Output the (x, y) coordinate of the center of the cell containing the given text.  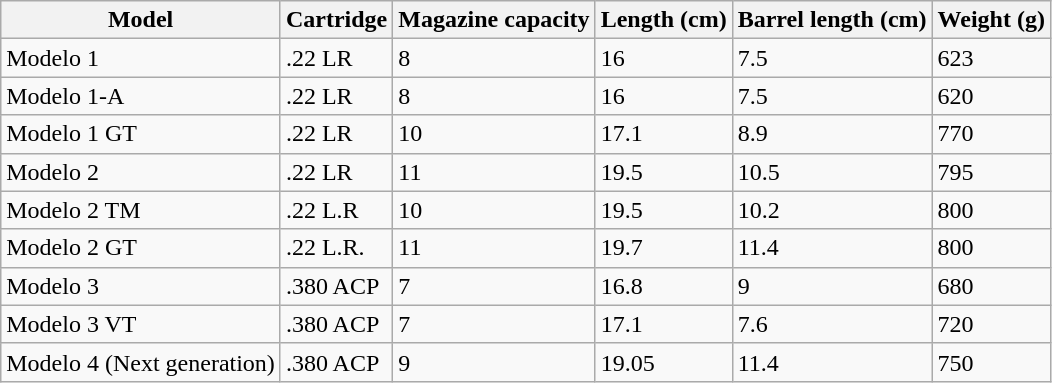
Modelo 1-A (141, 96)
770 (991, 134)
10.5 (832, 172)
750 (991, 362)
Magazine capacity (494, 20)
Cartridge (336, 20)
Modelo 3 VT (141, 324)
Barrel length (cm) (832, 20)
680 (991, 286)
Modelo 2 (141, 172)
19.7 (664, 248)
Modelo 1 (141, 58)
623 (991, 58)
.22 L.R. (336, 248)
Modelo 2 GT (141, 248)
Modelo 2 TM (141, 210)
Modelo 1 GT (141, 134)
720 (991, 324)
16.8 (664, 286)
.22 L.R (336, 210)
Length (cm) (664, 20)
620 (991, 96)
10.2 (832, 210)
8.9 (832, 134)
Modelo 3 (141, 286)
795 (991, 172)
7.6 (832, 324)
Weight (g) (991, 20)
Model (141, 20)
Modelo 4 (Next generation) (141, 362)
19.05 (664, 362)
